Capture the cell that displays the provided text and extract its [X, Y] central coordinate. 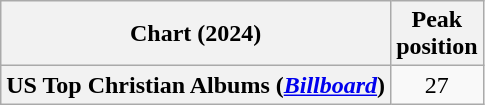
Peakposition [437, 34]
Chart (2024) [196, 34]
US Top Christian Albums (Billboard) [196, 85]
27 [437, 85]
